Capture the cell that displays the provided text and extract its (x, y) central coordinate. 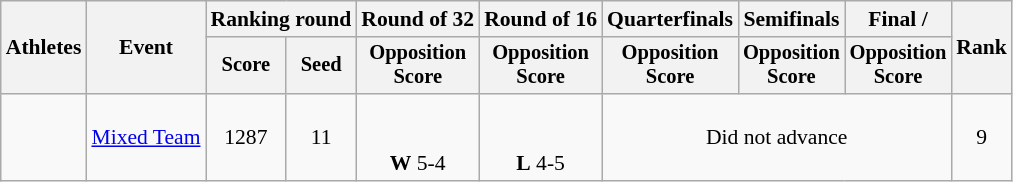
Did not advance (776, 138)
Semifinals (792, 19)
W 5-4 (418, 138)
Athletes (44, 48)
9 (982, 138)
L 4-5 (540, 138)
Round of 32 (418, 19)
1287 (246, 138)
Seed (321, 66)
Event (146, 48)
Mixed Team (146, 138)
Final / (898, 19)
Rank (982, 48)
Quarterfinals (670, 19)
Round of 16 (540, 19)
Ranking round (282, 19)
Score (246, 66)
11 (321, 138)
